Extract the [X, Y] coordinate from the center of the cell holding the provided text.  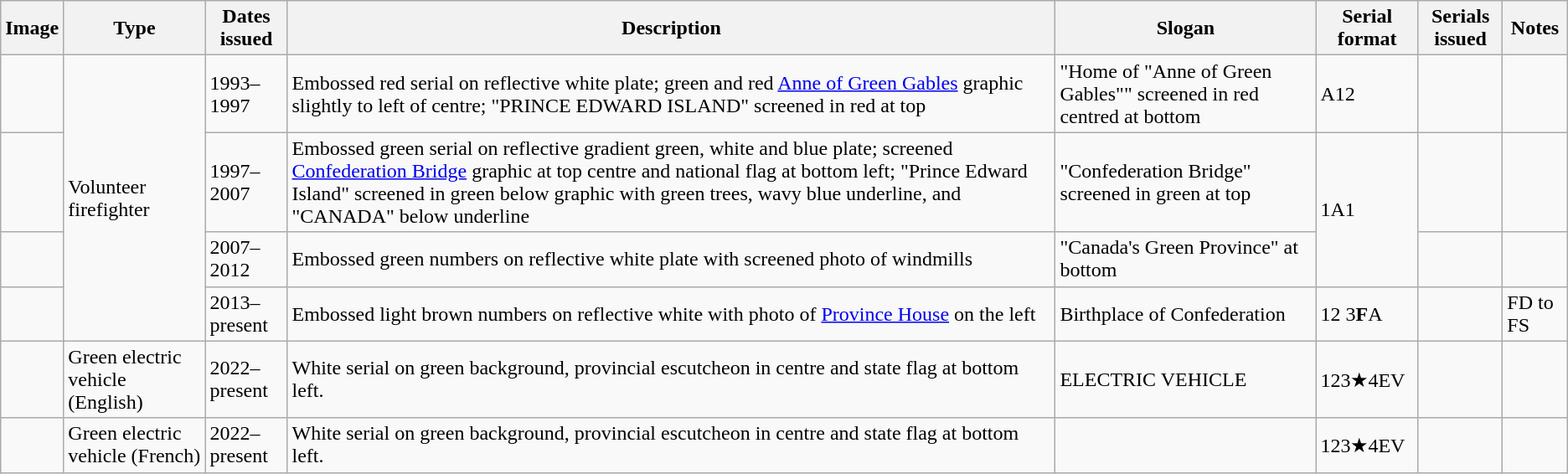
Serials issued [1460, 28]
"Canada's Green Province" at bottom [1186, 260]
Serial format [1367, 28]
FD to FS [1534, 313]
A12 [1367, 94]
2007–2012 [246, 260]
ELECTRIC VEHICLE [1186, 379]
Type [134, 28]
Dates issued [246, 28]
1997–2007 [246, 183]
Embossed green numbers on reflective white plate with screened photo of windmills [672, 260]
1993–1997 [246, 94]
"Home of "Anne of Green Gables"" screened in red centred at bottom [1186, 94]
2013–present [246, 313]
"Confederation Bridge" screened in green at top [1186, 183]
Description [672, 28]
Volunteer firefighter [134, 198]
Image [32, 28]
Notes [1534, 28]
1A1 [1367, 209]
12 3FA [1367, 313]
Embossed light brown numbers on reflective white with photo of Province House on the left [672, 313]
Green electric vehicle (French) [134, 446]
Slogan [1186, 28]
Green electric vehicle (English) [134, 379]
Birthplace of Confederation [1186, 313]
